Return [X, Y] of the center of cell containing provided text 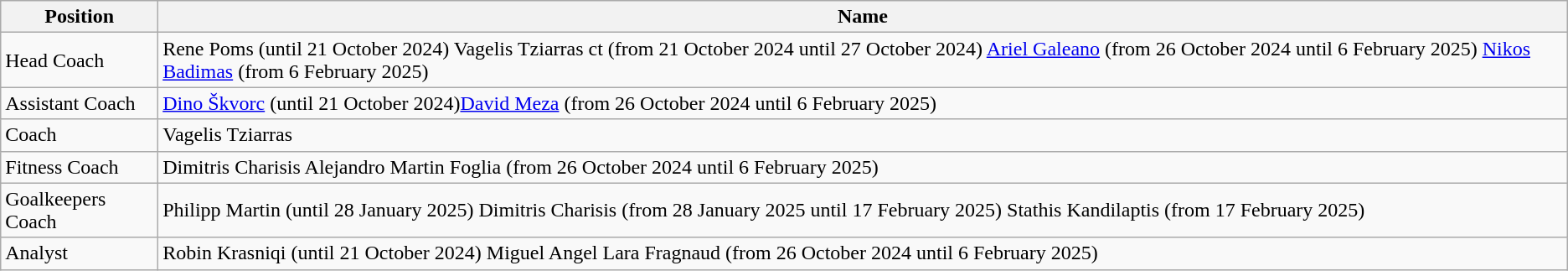
Head Coach [80, 60]
Analyst [80, 253]
Goalkeepers Coach [80, 210]
Name [863, 17]
Robin Krasniqi (until 21 October 2024) Miguel Angel Lara Fragnaud (from 26 October 2024 until 6 February 2025) [863, 253]
Coach [80, 135]
Dimitris Charisis Alejandro Martin Foglia (from 26 October 2024 until 6 February 2025) [863, 167]
Fitness Coach [80, 167]
Position [80, 17]
Vagelis Tziarras [863, 135]
Dino Škvorc (until 21 October 2024)David Meza (from 26 October 2024 until 6 February 2025) [863, 103]
Philipp Martin (until 28 January 2025) Dimitris Charisis (from 28 January 2025 until 17 February 2025) Stathis Kandilaptis (from 17 February 2025) [863, 210]
Assistant Coach [80, 103]
